Pinpoint the cell where the given text exists, returning its [x, y] midpoint coordinate. 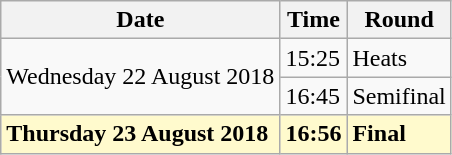
Thursday 23 August 2018 [140, 134]
Semifinal [399, 96]
Time [314, 20]
15:25 [314, 58]
Heats [399, 58]
Date [140, 20]
Final [399, 134]
Round [399, 20]
Wednesday 22 August 2018 [140, 77]
16:56 [314, 134]
16:45 [314, 96]
